Return the [x, y] coordinate for the center point of the cell that contains the specified text.  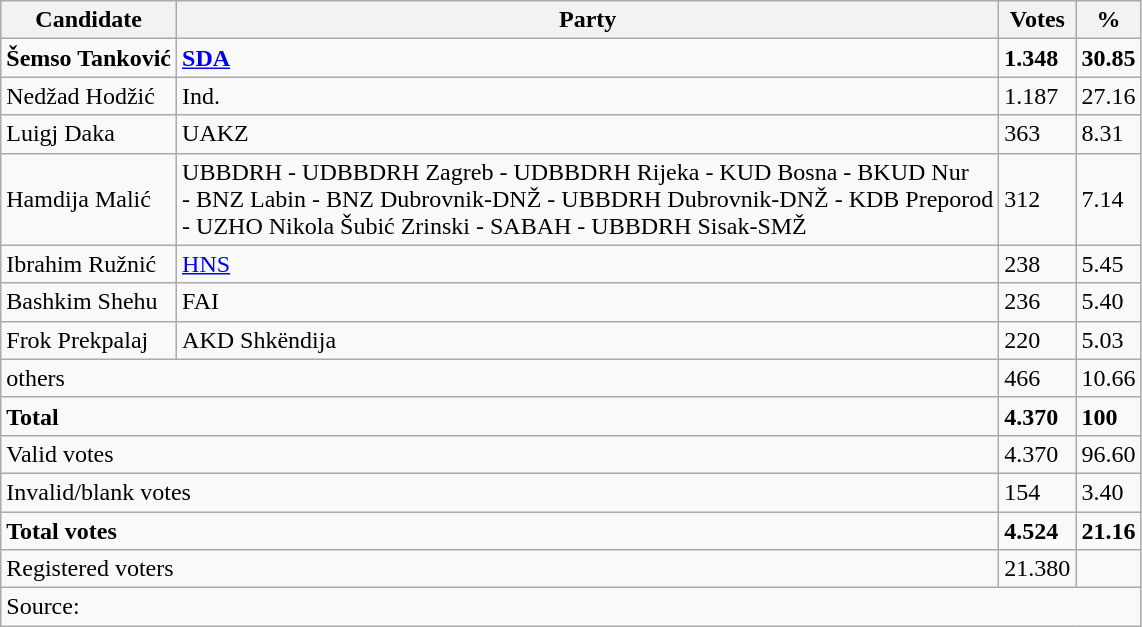
UAKZ [588, 134]
others [500, 378]
1.187 [1038, 96]
Party [588, 20]
HNS [588, 264]
312 [1038, 199]
1.348 [1038, 58]
Candidate [89, 20]
5.03 [1108, 340]
Votes [1038, 20]
AKD Shkëndija [588, 340]
8.31 [1108, 134]
238 [1038, 264]
4.524 [1038, 531]
Nedžad Hodžić [89, 96]
3.40 [1108, 492]
Bashkim Shehu [89, 302]
21.16 [1108, 531]
Total votes [500, 531]
SDA [588, 58]
Frok Prekpalaj [89, 340]
236 [1038, 302]
Luigj Daka [89, 134]
96.60 [1108, 454]
10.66 [1108, 378]
Ibrahim Ružnić [89, 264]
Valid votes [500, 454]
Invalid/blank votes [500, 492]
100 [1108, 416]
% [1108, 20]
7.14 [1108, 199]
363 [1038, 134]
154 [1038, 492]
220 [1038, 340]
30.85 [1108, 58]
5.40 [1108, 302]
466 [1038, 378]
Source: [571, 607]
Total [500, 416]
27.16 [1108, 96]
21.380 [1038, 569]
5.45 [1108, 264]
Šemso Tanković [89, 58]
Hamdija Malić [89, 199]
Registered voters [500, 569]
Ind. [588, 96]
FAI [588, 302]
